Provide the (x, y) coordinate of the cell's center where the given text is located.  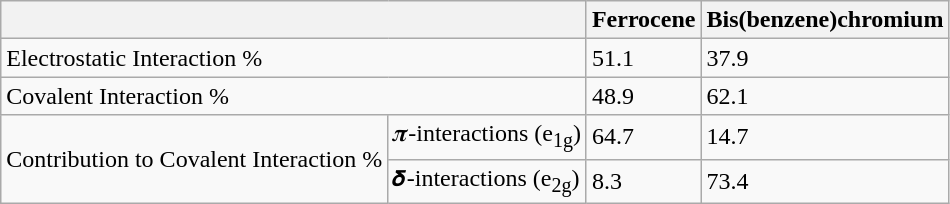
𝞭-interactions (e2g) (488, 181)
48.9 (644, 96)
14.7 (825, 137)
Electrostatic Interaction % (294, 58)
37.9 (825, 58)
51.1 (644, 58)
Ferrocene (644, 20)
8.3 (644, 181)
𝝅-interactions (e1g) (488, 137)
Contribution to Covalent Interaction % (194, 160)
73.4 (825, 181)
62.1 (825, 96)
Bis(benzene)chromium (825, 20)
64.7 (644, 137)
Covalent Interaction % (294, 96)
